Extract the [x, y] coordinate from the center of the cell holding the provided text.  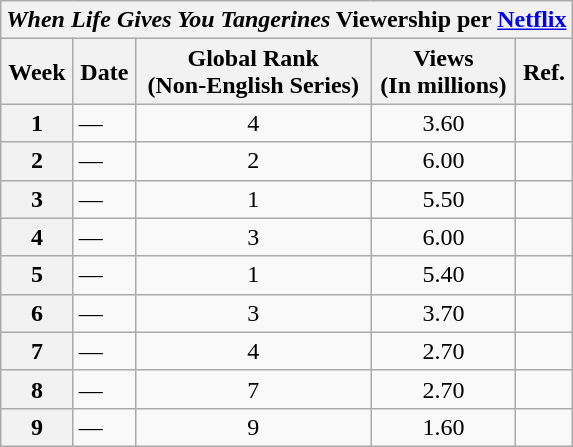
Views(In millions) [444, 72]
Global Rank(Non-English Series) [254, 72]
5 [37, 275]
3.60 [444, 123]
6 [37, 313]
1.60 [444, 427]
Ref. [544, 72]
5.40 [444, 275]
Date [104, 72]
Week [37, 72]
8 [37, 389]
When Life Gives You Tangerines Viewership per Netflix [286, 20]
3.70 [444, 313]
5.50 [444, 199]
